Locate the cell with the specified text and output its [x, y] center coordinate. 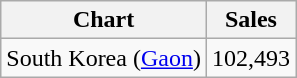
Chart [104, 20]
South Korea (Gaon) [104, 58]
Sales [250, 20]
102,493 [250, 58]
